Scan for the cell matching the given text and deliver its (x, y) coordinate at center. 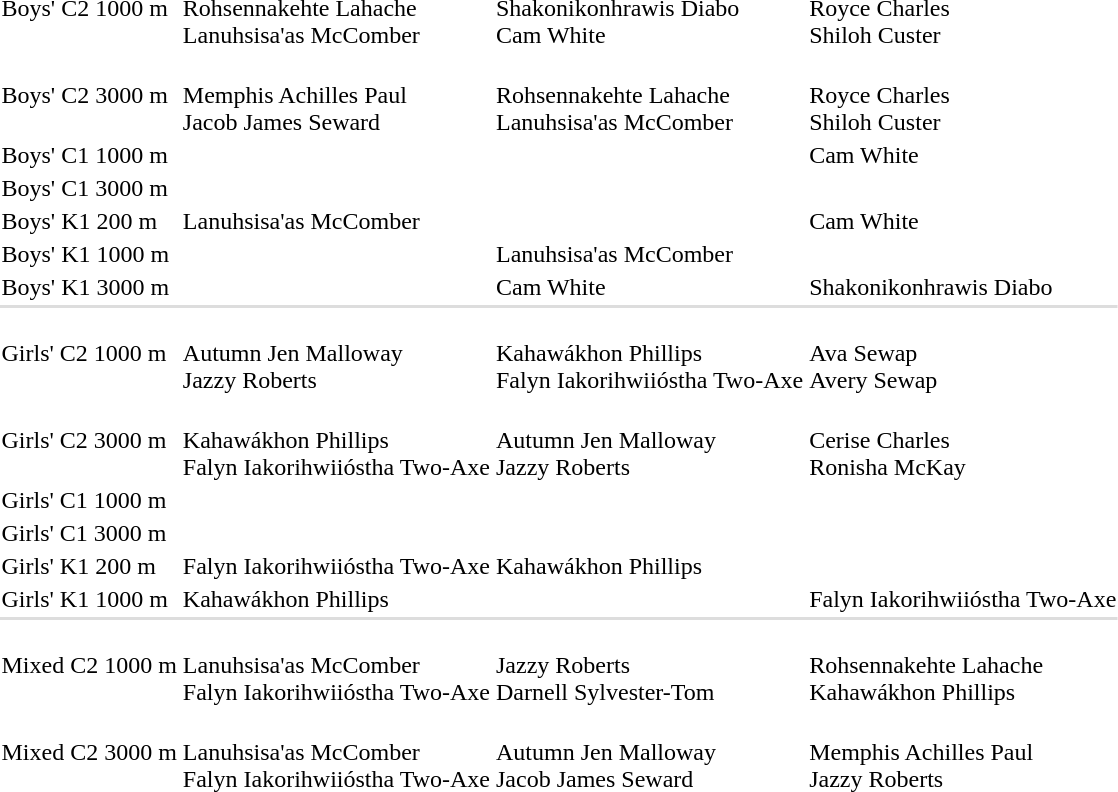
Cerise CharlesRonisha McKay (963, 440)
Girls' C1 1000 m (89, 500)
Boys' C2 3000 m (89, 95)
Girls' C2 3000 m (89, 440)
Boys' K1 1000 m (89, 254)
Rohsennakehte LahacheKahawákhon Phillips (963, 665)
Boys' C1 1000 m (89, 155)
Ava SewapAvery Sewap (963, 353)
Girls' C1 3000 m (89, 533)
Rohsennakehte LahacheLanuhsisa'as McComber (650, 95)
Girls' C2 1000 m (89, 353)
Royce CharlesShiloh Custer (963, 95)
Lanuhsisa'as McComberFalyn Iakorihwiióstha Two-Axe (336, 665)
Girls' K1 1000 m (89, 599)
Shakonikonhrawis Diabo (963, 287)
Boys' K1 3000 m (89, 287)
Boys' C1 3000 m (89, 188)
Memphis Achilles PaulJacob James Seward (336, 95)
Girls' K1 200 m (89, 566)
Mixed C2 1000 m (89, 665)
Boys' K1 200 m (89, 221)
Jazzy RobertsDarnell Sylvester-Tom (650, 665)
